Extract the [x, y] coordinate from the center of the cell holding the provided text.  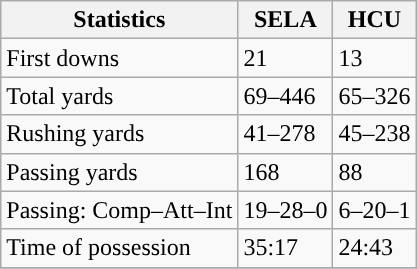
19–28–0 [286, 210]
35:17 [286, 248]
6–20–1 [374, 210]
21 [286, 58]
Statistics [120, 20]
Passing yards [120, 172]
SELA [286, 20]
Total yards [120, 96]
24:43 [374, 248]
65–326 [374, 96]
41–278 [286, 134]
168 [286, 172]
Time of possession [120, 248]
Passing: Comp–Att–Int [120, 210]
HCU [374, 20]
69–446 [286, 96]
First downs [120, 58]
88 [374, 172]
45–238 [374, 134]
Rushing yards [120, 134]
13 [374, 58]
